Provide the [X, Y] coordinate of the cell's center where the given text is located.  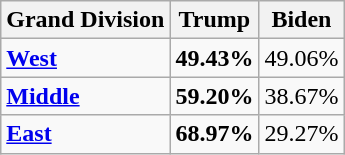
West [86, 58]
38.67% [302, 96]
Middle [86, 96]
Trump [214, 20]
Grand Division [86, 20]
Biden [302, 20]
East [86, 134]
49.06% [302, 58]
29.27% [302, 134]
49.43% [214, 58]
59.20% [214, 96]
68.97% [214, 134]
